Identify which cell holds the provided text, then report its (X, Y) central coordinate. 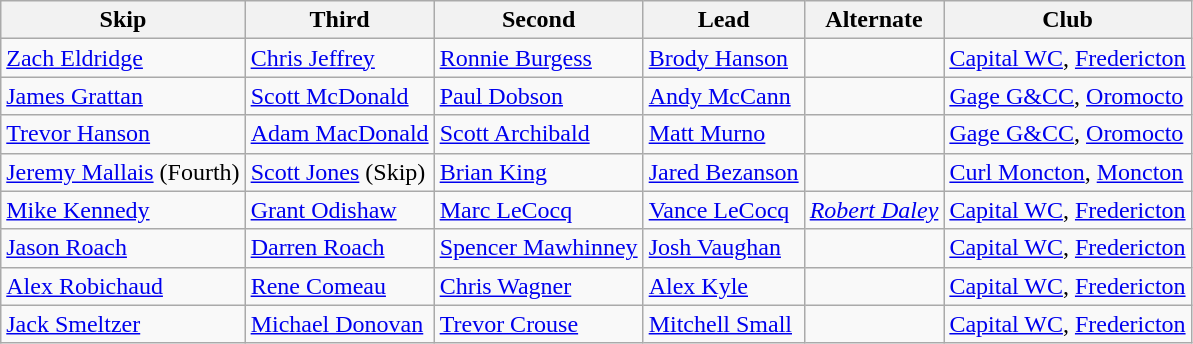
Chris Jeffrey (340, 58)
Scott McDonald (340, 96)
Josh Vaughan (724, 248)
Skip (123, 20)
Matt Murno (724, 134)
Vance LeCocq (724, 210)
James Grattan (123, 96)
Michael Donovan (340, 324)
Scott Jones (Skip) (340, 172)
Adam MacDonald (340, 134)
Lead (724, 20)
Curl Moncton, Moncton (1068, 172)
Grant Odishaw (340, 210)
Alex Robichaud (123, 286)
Club (1068, 20)
Mitchell Small (724, 324)
Trevor Hanson (123, 134)
Jack Smeltzer (123, 324)
Second (538, 20)
Mike Kennedy (123, 210)
Alternate (874, 20)
Brody Hanson (724, 58)
Marc LeCocq (538, 210)
Alex Kyle (724, 286)
Scott Archibald (538, 134)
Jeremy Mallais (Fourth) (123, 172)
Paul Dobson (538, 96)
Jason Roach (123, 248)
Trevor Crouse (538, 324)
Darren Roach (340, 248)
Ronnie Burgess (538, 58)
Andy McCann (724, 96)
Rene Comeau (340, 286)
Zach Eldridge (123, 58)
Jared Bezanson (724, 172)
Brian King (538, 172)
Spencer Mawhinney (538, 248)
Robert Daley (874, 210)
Chris Wagner (538, 286)
Third (340, 20)
